Return [X, Y] of the center of cell containing provided text 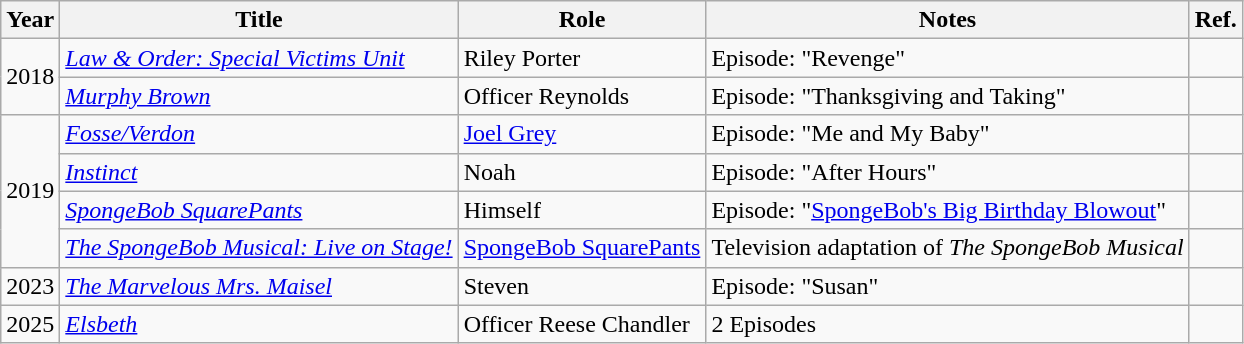
Television adaptation of The SpongeBob Musical [948, 248]
Murphy Brown [259, 96]
Year [30, 20]
2018 [30, 77]
Episode: "Thanksgiving and Taking" [948, 96]
Joel Grey [582, 134]
Episode: "SpongeBob's Big Birthday Blowout" [948, 210]
Officer Reynolds [582, 96]
Episode: "Revenge" [948, 58]
Officer Reese Chandler [582, 324]
Fosse/Verdon [259, 134]
Ref. [1216, 20]
Episode: "After Hours" [948, 172]
Noah [582, 172]
Riley Porter [582, 58]
Instinct [259, 172]
Steven [582, 286]
Notes [948, 20]
Himself [582, 210]
The Marvelous Mrs. Maisel [259, 286]
Title [259, 20]
Role [582, 20]
Law & Order: Special Victims Unit [259, 58]
The SpongeBob Musical: Live on Stage! [259, 248]
Elsbeth [259, 324]
2023 [30, 286]
Episode: "Me and My Baby" [948, 134]
Episode: "Susan" [948, 286]
2025 [30, 324]
2 Episodes [948, 324]
2019 [30, 191]
